Provide the (X, Y) coordinate of the cell's center where the given text is located.  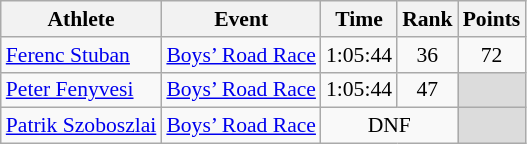
Event (241, 19)
Ferenc Stuban (82, 55)
DNF (390, 126)
47 (428, 90)
Peter Fenyvesi (82, 90)
36 (428, 55)
Athlete (82, 19)
Rank (428, 19)
Time (359, 19)
Patrik Szoboszlai (82, 126)
72 (492, 55)
Points (492, 19)
